Pinpoint the cell where the given text exists, returning its [X, Y] midpoint coordinate. 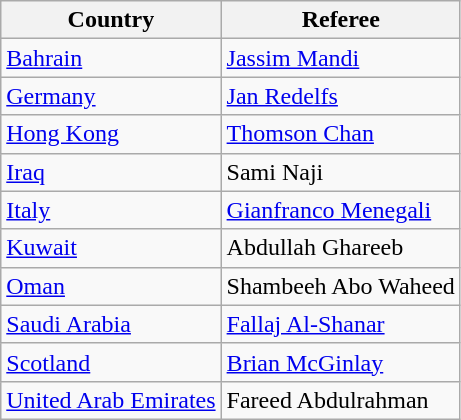
Shambeeh Abo Waheed [340, 286]
United Arab Emirates [111, 400]
Oman [111, 286]
Scotland [111, 362]
Fallaj Al-Shanar [340, 324]
Bahrain [111, 58]
Fareed Abdulrahman [340, 400]
Jassim Mandi [340, 58]
Italy [111, 210]
Jan Redelfs [340, 96]
Thomson Chan [340, 134]
Hong Kong [111, 134]
Abdullah Ghareeb [340, 248]
Referee [340, 20]
Gianfranco Menegali [340, 210]
Kuwait [111, 248]
Germany [111, 96]
Iraq [111, 172]
Saudi Arabia [111, 324]
Brian McGinlay [340, 362]
Country [111, 20]
Sami Naji [340, 172]
